Determine the [X, Y] coordinate at the center of the cell enclosing the given text.  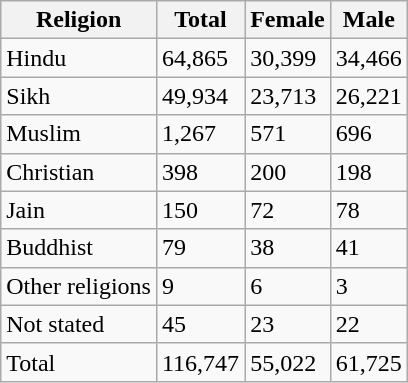
3 [368, 286]
78 [368, 210]
200 [288, 172]
26,221 [368, 96]
Not stated [79, 324]
64,865 [200, 58]
398 [200, 172]
Female [288, 20]
55,022 [288, 362]
Christian [79, 172]
49,934 [200, 96]
150 [200, 210]
Buddhist [79, 248]
6 [288, 286]
Religion [79, 20]
41 [368, 248]
198 [368, 172]
116,747 [200, 362]
23 [288, 324]
23,713 [288, 96]
696 [368, 134]
22 [368, 324]
38 [288, 248]
Male [368, 20]
Other religions [79, 286]
72 [288, 210]
571 [288, 134]
30,399 [288, 58]
Muslim [79, 134]
9 [200, 286]
45 [200, 324]
Hindu [79, 58]
1,267 [200, 134]
Jain [79, 210]
34,466 [368, 58]
79 [200, 248]
61,725 [368, 362]
Sikh [79, 96]
